Extract the [X, Y] coordinate from the center of the cell holding the provided text.  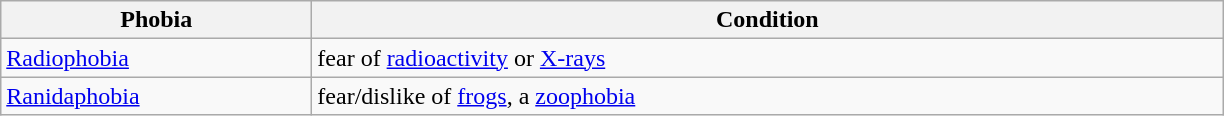
Condition [768, 20]
fear/dislike of frogs, a zoophobia [768, 96]
Ranidaphobia [156, 96]
fear of radioactivity or X-rays [768, 58]
Radiophobia [156, 58]
Phobia [156, 20]
